Identify which cell holds the provided text, then report its (X, Y) central coordinate. 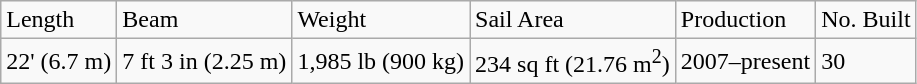
7 ft 3 in (2.25 m) (204, 62)
22' (6.7 m) (59, 62)
Beam (204, 20)
1,985 lb (900 kg) (381, 62)
No. Built (866, 20)
Sail Area (573, 20)
Weight (381, 20)
234 sq ft (21.76 m2) (573, 62)
30 (866, 62)
Production (745, 20)
2007–present (745, 62)
Length (59, 20)
